Provide the [X, Y] coordinate of the cell's center where the given text is located.  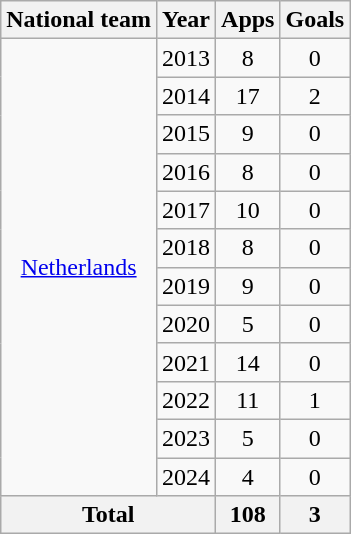
14 [248, 362]
2013 [186, 58]
2017 [186, 210]
17 [248, 96]
Total [108, 515]
2019 [186, 286]
2020 [186, 324]
10 [248, 210]
Netherlands [79, 268]
2 [315, 96]
Year [186, 20]
2023 [186, 438]
3 [315, 515]
2016 [186, 172]
National team [79, 20]
2015 [186, 134]
108 [248, 515]
Apps [248, 20]
2021 [186, 362]
2022 [186, 400]
1 [315, 400]
2024 [186, 477]
2018 [186, 248]
4 [248, 477]
11 [248, 400]
Goals [315, 20]
2014 [186, 96]
